Pinpoint the cell where the given text exists, returning its [X, Y] midpoint coordinate. 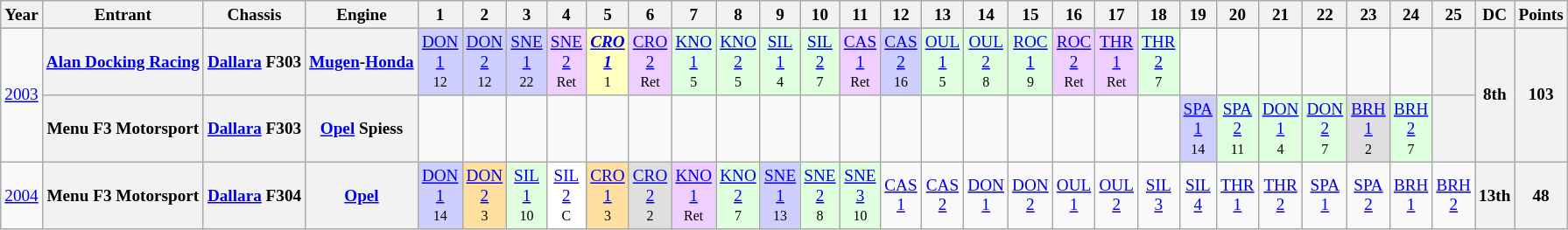
48 [1541, 196]
14 [986, 15]
SIL3 [1158, 196]
SNE122 [527, 61]
THR27 [1158, 61]
13 [942, 15]
DON1 [986, 196]
OUL2 [1117, 196]
OUL28 [986, 61]
SPA2 [1369, 196]
THR1 [1238, 196]
CAS2 [942, 196]
12 [901, 15]
23 [1369, 15]
Alan Docking Racing [123, 61]
KNO1Ret [693, 196]
Opel Spiess [362, 129]
24 [1411, 15]
SIL27 [819, 61]
DON2 [1031, 196]
3 [527, 15]
CAS1Ret [860, 61]
CRO22 [650, 196]
Mugen-Honda [362, 61]
16 [1073, 15]
1 [439, 15]
2004 [22, 196]
DON14 [1280, 129]
11 [860, 15]
SNE310 [860, 196]
10 [819, 15]
SIL14 [779, 61]
8 [739, 15]
CAS216 [901, 61]
7 [693, 15]
BRH27 [1411, 129]
103 [1541, 94]
OUL15 [942, 61]
BRH12 [1369, 129]
Engine [362, 15]
5 [608, 15]
25 [1453, 15]
SNE2Ret [566, 61]
15 [1031, 15]
21 [1280, 15]
2 [485, 15]
22 [1325, 15]
SPA114 [1198, 129]
Chassis [254, 15]
DON23 [485, 196]
20 [1238, 15]
SNE113 [779, 196]
Points [1541, 15]
2003 [22, 94]
DC [1495, 15]
SIL2C [566, 196]
SPA211 [1238, 129]
CRO13 [608, 196]
19 [1198, 15]
13th [1495, 196]
KNO15 [693, 61]
CRO2Ret [650, 61]
Year [22, 15]
THR1Ret [1117, 61]
Dallara F304 [254, 196]
4 [566, 15]
DON27 [1325, 129]
SPA1 [1325, 196]
OUL1 [1073, 196]
8th [1495, 94]
18 [1158, 15]
DON212 [485, 61]
SNE28 [819, 196]
CAS1 [901, 196]
6 [650, 15]
17 [1117, 15]
SIL4 [1198, 196]
Entrant [123, 15]
ROC19 [1031, 61]
BRH1 [1411, 196]
DON112 [439, 61]
ROC2Ret [1073, 61]
SIL110 [527, 196]
Opel [362, 196]
THR2 [1280, 196]
CRO11 [608, 61]
BRH2 [1453, 196]
KNO25 [739, 61]
9 [779, 15]
DON114 [439, 196]
KNO27 [739, 196]
